Return the (x, y) coordinate for the center point of the cell that contains the specified text.  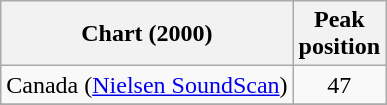
Chart (2000) (147, 34)
47 (339, 85)
Peakposition (339, 34)
Canada (Nielsen SoundScan) (147, 85)
